Return the [x, y] coordinate for the center point of the cell that contains the specified text.  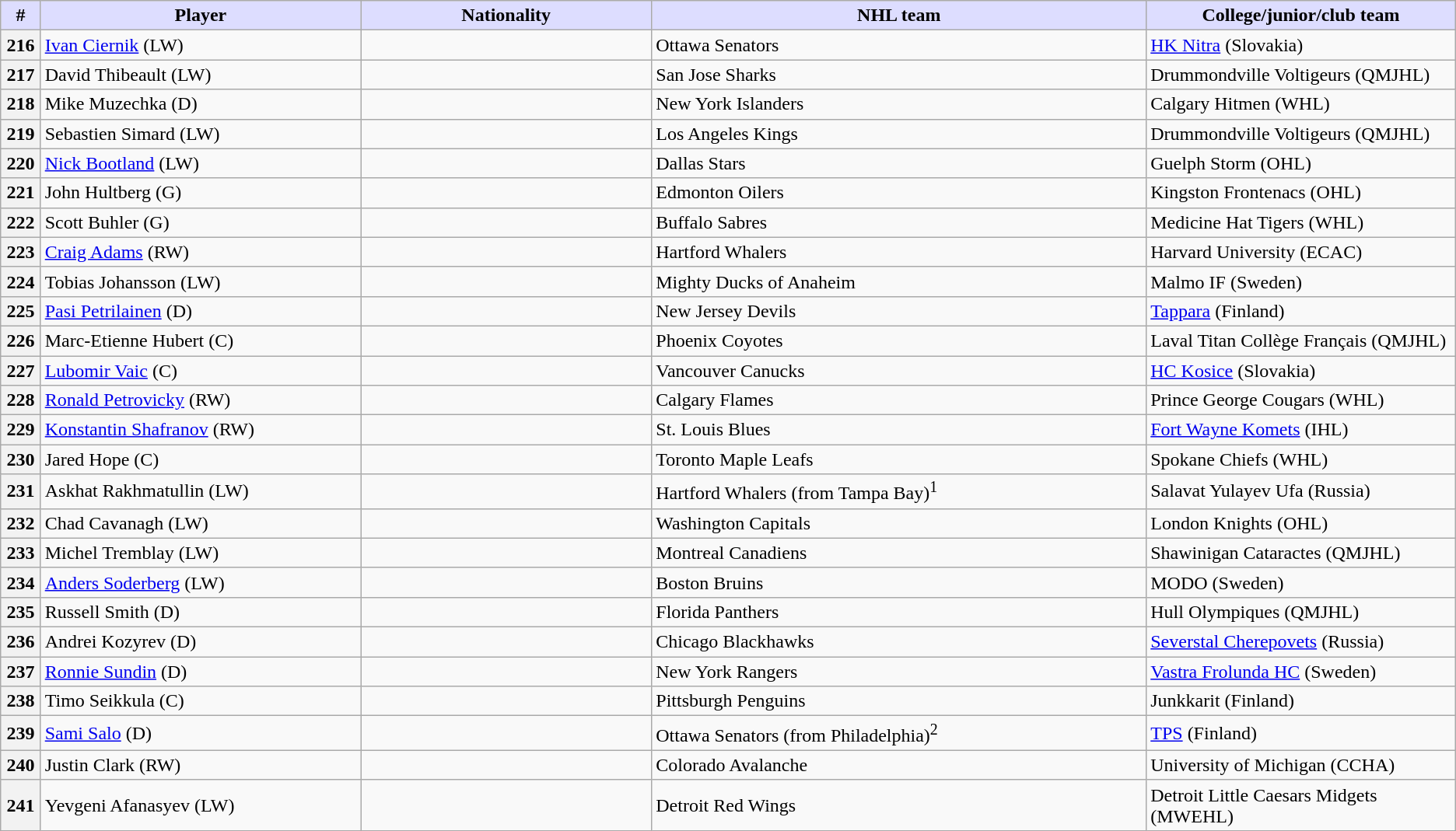
229 [20, 430]
Timo Seikkula (C) [201, 701]
Vancouver Canucks [899, 371]
Anders Soderberg (LW) [201, 582]
Boston Bruins [899, 582]
Konstantin Shafranov (RW) [201, 430]
Yevgeni Afanasyev (LW) [201, 805]
New York Rangers [899, 672]
Tobias Johansson (LW) [201, 281]
222 [20, 222]
Detroit Red Wings [899, 805]
Scott Buhler (G) [201, 222]
Malmo IF (Sweden) [1301, 281]
Chicago Blackhawks [899, 642]
Harvard University (ECAC) [1301, 252]
Fort Wayne Komets (IHL) [1301, 430]
Askhat Rakhmatullin (LW) [201, 491]
228 [20, 400]
226 [20, 340]
Michel Tremblay (LW) [201, 553]
# [20, 16]
227 [20, 371]
Spokane Chiefs (WHL) [1301, 459]
238 [20, 701]
St. Louis Blues [899, 430]
236 [20, 642]
Mike Muzechka (D) [201, 104]
Vastra Frolunda HC (Sweden) [1301, 672]
Ottawa Senators [899, 45]
San Jose Sharks [899, 75]
Guelph Storm (OHL) [1301, 163]
Kingston Frontenacs (OHL) [1301, 193]
Detroit Little Caesars Midgets (MWEHL) [1301, 805]
HK Nitra (Slovakia) [1301, 45]
Montreal Canadiens [899, 553]
Medicine Hat Tigers (WHL) [1301, 222]
239 [20, 734]
240 [20, 765]
Sami Salo (D) [201, 734]
221 [20, 193]
Dallas Stars [899, 163]
Colorado Avalanche [899, 765]
Nationality [506, 16]
Tappara (Finland) [1301, 311]
Nick Bootland (LW) [201, 163]
219 [20, 134]
241 [20, 805]
235 [20, 612]
New Jersey Devils [899, 311]
NHL team [899, 16]
Lubomir Vaic (C) [201, 371]
Junkkarit (Finland) [1301, 701]
Marc-Etienne Hubert (C) [201, 340]
Shawinigan Cataractes (QMJHL) [1301, 553]
Washington Capitals [899, 523]
231 [20, 491]
Ronald Petrovicky (RW) [201, 400]
Edmonton Oilers [899, 193]
College/junior/club team [1301, 16]
Florida Panthers [899, 612]
Calgary Hitmen (WHL) [1301, 104]
220 [20, 163]
Hartford Whalers [899, 252]
216 [20, 45]
Laval Titan Collège Français (QMJHL) [1301, 340]
Justin Clark (RW) [201, 765]
Russell Smith (D) [201, 612]
218 [20, 104]
Hull Olympiques (QMJHL) [1301, 612]
232 [20, 523]
Jared Hope (C) [201, 459]
Hartford Whalers (from Tampa Bay)1 [899, 491]
Ronnie Sundin (D) [201, 672]
TPS (Finland) [1301, 734]
London Knights (OHL) [1301, 523]
University of Michigan (CCHA) [1301, 765]
230 [20, 459]
Phoenix Coyotes [899, 340]
237 [20, 672]
233 [20, 553]
223 [20, 252]
Craig Adams (RW) [201, 252]
Buffalo Sabres [899, 222]
HC Kosice (Slovakia) [1301, 371]
Ivan Ciernik (LW) [201, 45]
224 [20, 281]
Severstal Cherepovets (Russia) [1301, 642]
David Thibeault (LW) [201, 75]
234 [20, 582]
Salavat Yulayev Ufa (Russia) [1301, 491]
Andrei Kozyrev (D) [201, 642]
Chad Cavanagh (LW) [201, 523]
Los Angeles Kings [899, 134]
217 [20, 75]
MODO (Sweden) [1301, 582]
Pasi Petrilainen (D) [201, 311]
Sebastien Simard (LW) [201, 134]
Ottawa Senators (from Philadelphia)2 [899, 734]
New York Islanders [899, 104]
Mighty Ducks of Anaheim [899, 281]
John Hultberg (G) [201, 193]
Player [201, 16]
Toronto Maple Leafs [899, 459]
Prince George Cougars (WHL) [1301, 400]
Pittsburgh Penguins [899, 701]
Calgary Flames [899, 400]
225 [20, 311]
